Search for the cell housing the specified text and yield its [X, Y] center coordinate. 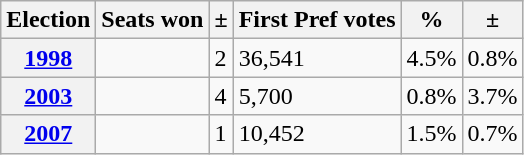
36,541 [317, 58]
3.7% [492, 96]
First Pref votes [317, 20]
1 [221, 134]
2007 [48, 134]
4.5% [432, 58]
2 [221, 58]
10,452 [317, 134]
1.5% [432, 134]
1998 [48, 58]
0.7% [492, 134]
% [432, 20]
2003 [48, 96]
Election [48, 20]
4 [221, 96]
5,700 [317, 96]
Seats won [152, 20]
